Search for the cell housing the specified text and yield its [X, Y] center coordinate. 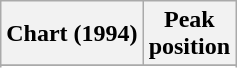
Peakposition [189, 34]
Chart (1994) [72, 34]
